For the text-containing cell, return its midpoint in (X, Y) coordinate format. 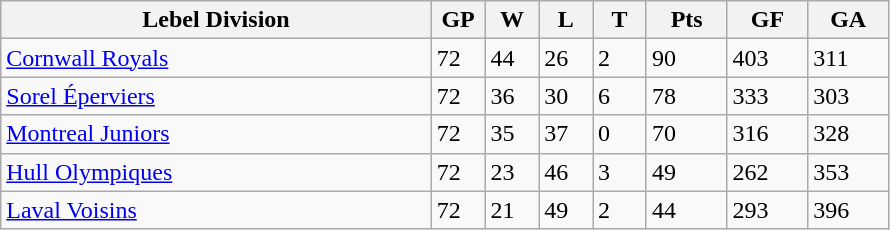
333 (768, 96)
W (512, 20)
3 (620, 172)
328 (848, 134)
Lebel Division (216, 20)
26 (566, 58)
GP (458, 20)
46 (566, 172)
Laval Voisins (216, 210)
21 (512, 210)
Montreal Juniors (216, 134)
90 (686, 58)
36 (512, 96)
303 (848, 96)
70 (686, 134)
0 (620, 134)
Sorel Éperviers (216, 96)
396 (848, 210)
30 (566, 96)
293 (768, 210)
Hull Olympiques (216, 172)
262 (768, 172)
37 (566, 134)
316 (768, 134)
GF (768, 20)
78 (686, 96)
T (620, 20)
311 (848, 58)
35 (512, 134)
GA (848, 20)
23 (512, 172)
403 (768, 58)
L (566, 20)
Cornwall Royals (216, 58)
6 (620, 96)
353 (848, 172)
Pts (686, 20)
